Extract the [x, y] coordinate from the center of the cell holding the provided text.  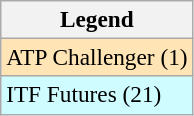
Legend [97, 19]
ATP Challenger (1) [97, 57]
ITF Futures (21) [97, 95]
